Provide the [X, Y] coordinate of the cell's center where the given text is located.  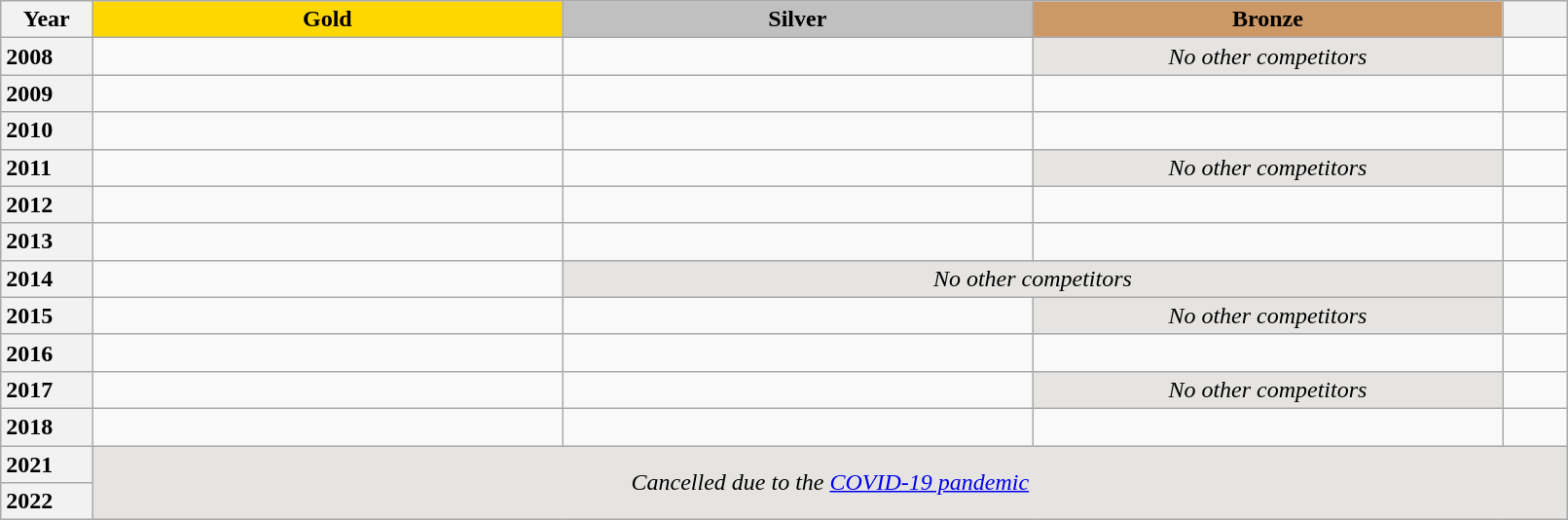
2014 [47, 279]
2009 [47, 93]
Year [47, 19]
2017 [47, 390]
2021 [47, 464]
2010 [47, 130]
2008 [47, 56]
2013 [47, 241]
Cancelled due to the COVID-19 pandemic [830, 483]
2022 [47, 501]
2011 [47, 167]
Gold [327, 19]
Bronze [1267, 19]
Silver [798, 19]
2016 [47, 353]
2015 [47, 316]
2012 [47, 204]
2018 [47, 427]
